Detect which cell encompasses the target text, then output its [x, y] center coordinate. 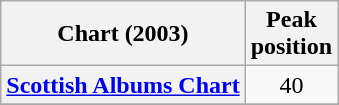
40 [291, 85]
Scottish Albums Chart [123, 85]
Chart (2003) [123, 34]
Peakposition [291, 34]
